Return the [X, Y] coordinate for the center point of the cell that contains the specified text.  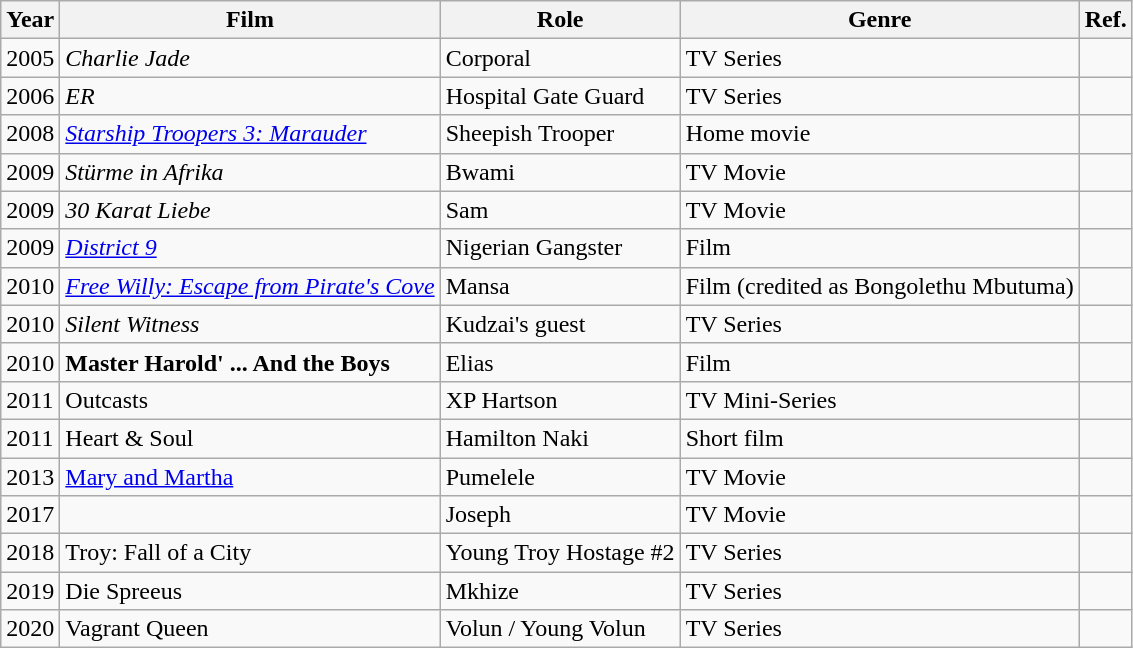
2018 [30, 553]
2006 [30, 96]
Nigerian Gangster [560, 248]
30 Karat Liebe [250, 210]
Corporal [560, 58]
Role [560, 20]
Charlie Jade [250, 58]
ER [250, 96]
Vagrant Queen [250, 629]
Joseph [560, 515]
Home movie [880, 134]
Mkhize [560, 591]
2020 [30, 629]
Free Willy: Escape from Pirate's Cove [250, 286]
Master Harold' ... And the Boys [250, 362]
Year [30, 20]
XP Hartson [560, 400]
2005 [30, 58]
Young Troy Hostage #2 [560, 553]
Sam [560, 210]
Pumelele [560, 477]
Kudzai's guest [560, 324]
2013 [30, 477]
Heart & Soul [250, 438]
Hospital Gate Guard [560, 96]
2017 [30, 515]
Hamilton Naki [560, 438]
Outcasts [250, 400]
Bwami [560, 172]
District 9 [250, 248]
Sheepish Trooper [560, 134]
Mary and Martha [250, 477]
Volun / Young Volun [560, 629]
Short film [880, 438]
2019 [30, 591]
Genre [880, 20]
Elias [560, 362]
Stürme in Afrika [250, 172]
Silent Witness [250, 324]
Ref. [1106, 20]
Film (credited as Bongolethu Mbutuma) [880, 286]
Mansa [560, 286]
TV Mini-Series [880, 400]
Die Spreeus [250, 591]
Starship Troopers 3: Marauder [250, 134]
2008 [30, 134]
Troy: Fall of a City [250, 553]
